Detect which cell encompasses the target text, then output its [x, y] center coordinate. 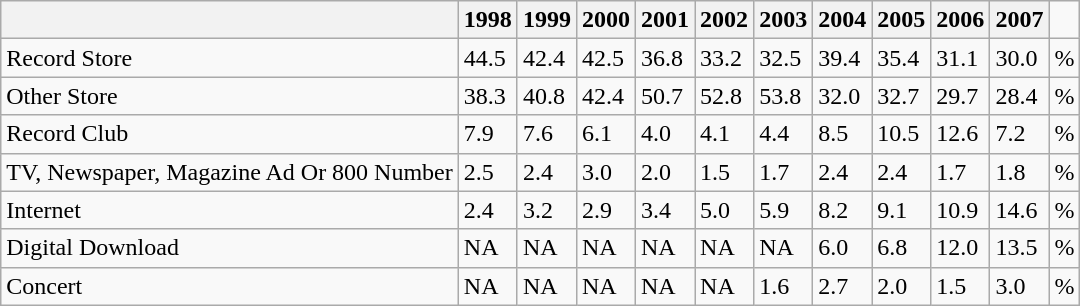
3.2 [546, 210]
44.5 [488, 58]
33.2 [724, 58]
42.5 [606, 58]
10.9 [960, 210]
32.5 [784, 58]
2003 [784, 20]
39.4 [842, 58]
8.2 [842, 210]
1.8 [1020, 172]
2.9 [606, 210]
2006 [960, 20]
32.7 [902, 96]
35.4 [902, 58]
4.4 [784, 134]
10.5 [902, 134]
12.0 [960, 248]
Concert [230, 286]
53.8 [784, 96]
4.1 [724, 134]
4.0 [664, 134]
9.1 [902, 210]
7.6 [546, 134]
52.8 [724, 96]
1999 [546, 20]
Record Store [230, 58]
3.4 [664, 210]
TV, Newspaper, Magazine Ad Or 800 Number [230, 172]
2004 [842, 20]
30.0 [1020, 58]
6.8 [902, 248]
5.9 [784, 210]
31.1 [960, 58]
7.9 [488, 134]
6.0 [842, 248]
8.5 [842, 134]
2005 [902, 20]
32.0 [842, 96]
1.6 [784, 286]
2007 [1020, 20]
2.5 [488, 172]
Record Club [230, 134]
2001 [664, 20]
Internet [230, 210]
28.4 [1020, 96]
40.8 [546, 96]
29.7 [960, 96]
Other Store [230, 96]
2000 [606, 20]
50.7 [664, 96]
12.6 [960, 134]
2002 [724, 20]
7.2 [1020, 134]
2.7 [842, 286]
13.5 [1020, 248]
14.6 [1020, 210]
36.8 [664, 58]
6.1 [606, 134]
5.0 [724, 210]
38.3 [488, 96]
Digital Download [230, 248]
1998 [488, 20]
